Provide the (x, y) coordinate of the cell's center where the given text is located.  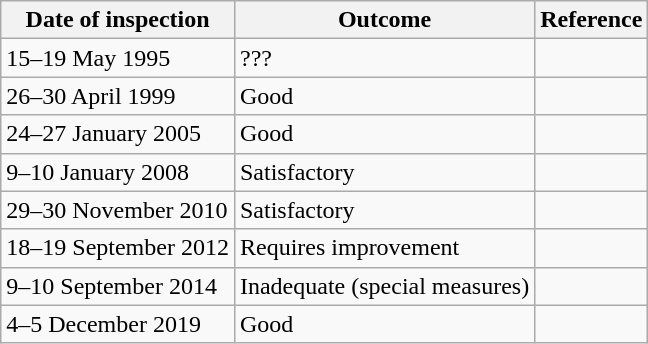
9–10 January 2008 (118, 172)
Requires improvement (384, 248)
18–19 September 2012 (118, 248)
Inadequate (special measures) (384, 286)
??? (384, 58)
24–27 January 2005 (118, 134)
29–30 November 2010 (118, 210)
Date of inspection (118, 20)
26–30 April 1999 (118, 96)
9–10 September 2014 (118, 286)
Reference (592, 20)
15–19 May 1995 (118, 58)
Outcome (384, 20)
4–5 December 2019 (118, 324)
